From the cell containing the given text, extract its center point as [X, Y] coordinate. 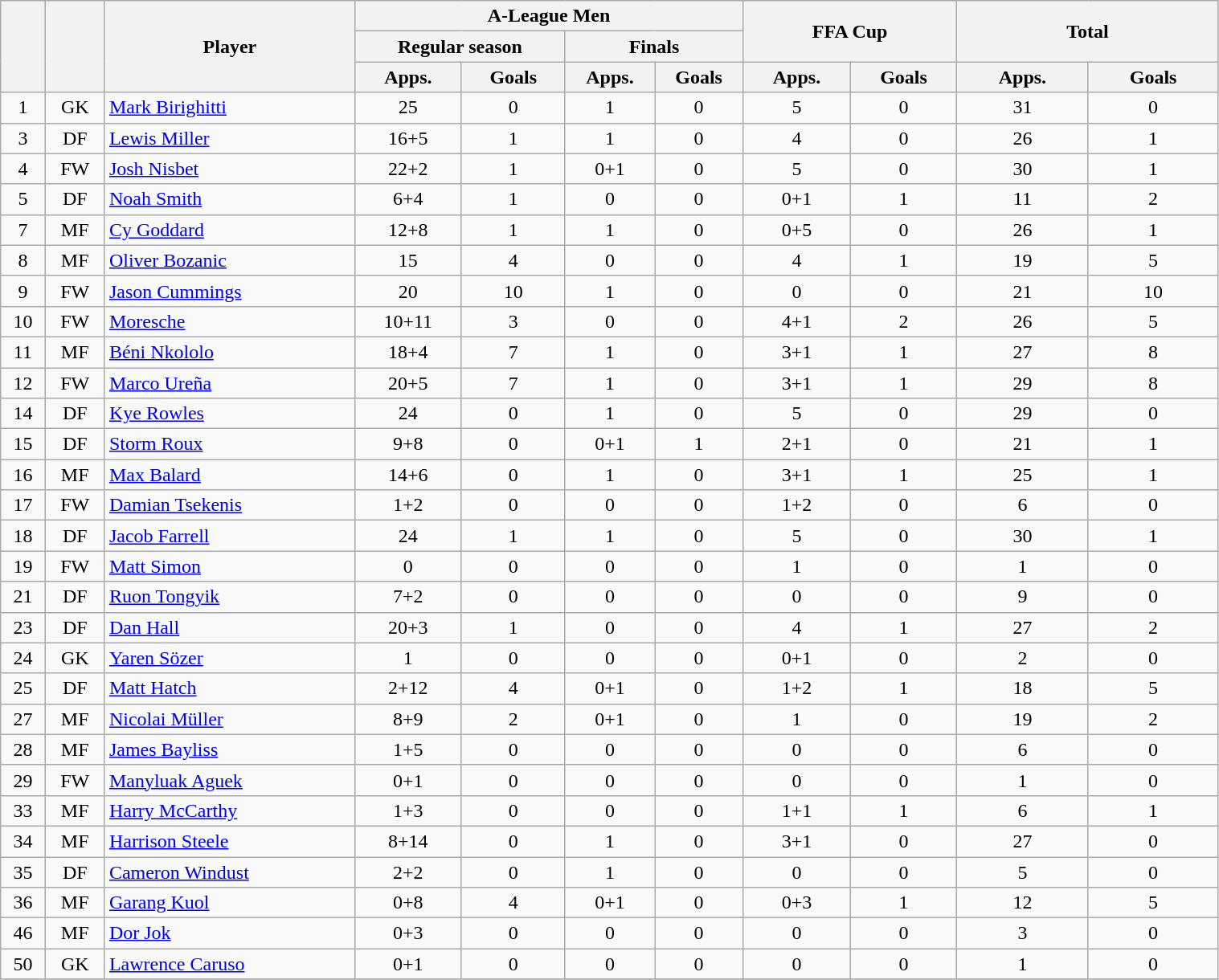
Nicolai Müller [230, 719]
6+4 [408, 199]
2+2 [408, 872]
34 [22, 841]
Regular season [460, 47]
2+12 [408, 688]
1+1 [797, 811]
16 [22, 475]
28 [22, 749]
46 [22, 933]
20+3 [408, 627]
FFA Cup [850, 31]
Matt Hatch [230, 688]
0+8 [408, 903]
Matt Simon [230, 566]
James Bayliss [230, 749]
Kye Rowles [230, 414]
Jason Cummings [230, 291]
1+5 [408, 749]
4+1 [797, 321]
7+2 [408, 597]
8+9 [408, 719]
18+4 [408, 352]
Garang Kuol [230, 903]
Cy Goddard [230, 230]
8+14 [408, 841]
Harrison Steele [230, 841]
Damian Tsekenis [230, 505]
Dan Hall [230, 627]
Storm Roux [230, 444]
50 [22, 964]
Moresche [230, 321]
23 [22, 627]
Lawrence Caruso [230, 964]
Manyluak Aguek [230, 780]
31 [1022, 108]
Oliver Bozanic [230, 260]
Béni Nkololo [230, 352]
1+3 [408, 811]
Player [230, 47]
Jacob Farrell [230, 536]
Total [1088, 31]
14 [22, 414]
22+2 [408, 169]
A-League Men [548, 16]
Finals [654, 47]
35 [22, 872]
14+6 [408, 475]
Ruon Tongyik [230, 597]
10+11 [408, 321]
Cameron Windust [230, 872]
Harry McCarthy [230, 811]
9+8 [408, 444]
36 [22, 903]
12+8 [408, 230]
Josh Nisbet [230, 169]
20 [408, 291]
17 [22, 505]
2+1 [797, 444]
Mark Birighitti [230, 108]
Yaren Sözer [230, 658]
0+5 [797, 230]
16+5 [408, 138]
Max Balard [230, 475]
Dor Jok [230, 933]
Noah Smith [230, 199]
Lewis Miller [230, 138]
33 [22, 811]
20+5 [408, 383]
Marco Ureña [230, 383]
